Provide the (X, Y) coordinate of the cell's center where the given text is located.  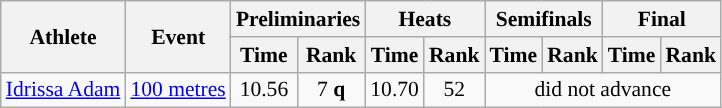
did not advance (602, 90)
Final (662, 19)
Idrissa Adam (64, 90)
10.70 (394, 90)
Heats (424, 19)
100 metres (178, 90)
Preliminaries (298, 19)
Semifinals (543, 19)
10.56 (264, 90)
Event (178, 36)
52 (454, 90)
Athlete (64, 36)
7 q (331, 90)
